Detect which cell encompasses the target text, then output its [x, y] center coordinate. 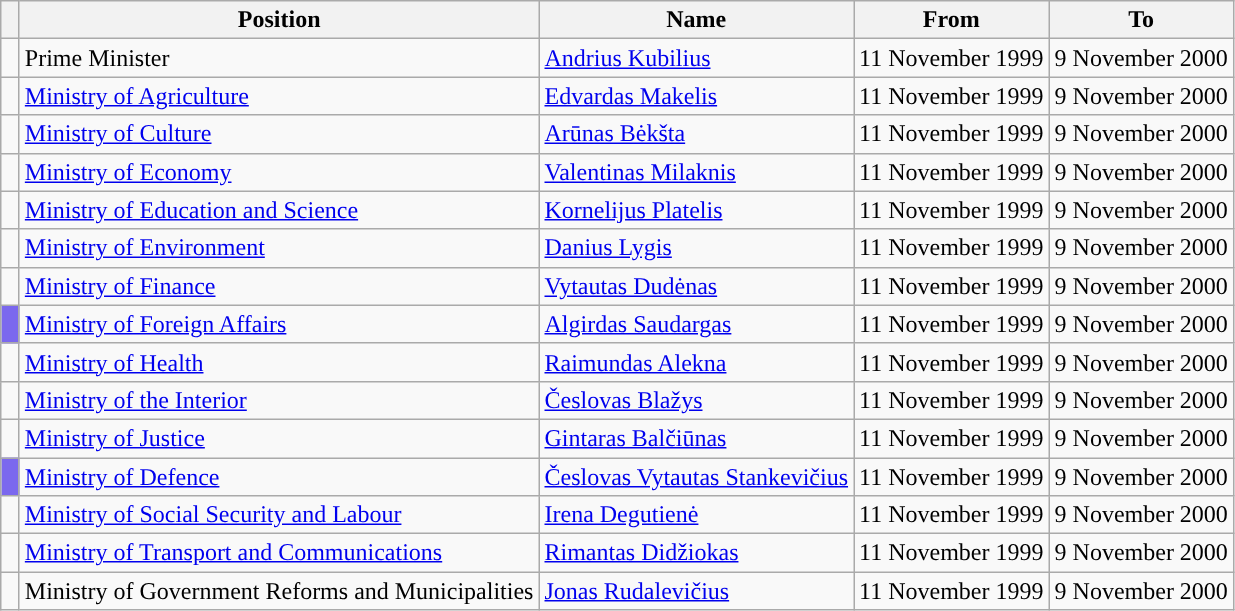
Ministry of Culture [279, 134]
Ministry of Justice [279, 438]
Ministry of Finance [279, 286]
Ministry of Social Security and Labour [279, 515]
Prime Minister [279, 58]
Ministry of Economy [279, 172]
From [952, 20]
Česlovas Blažys [696, 400]
Danius Lygis [696, 248]
Arūnas Bėkšta [696, 134]
Ministry of Transport and Communications [279, 553]
Irena Degutienė [696, 515]
Ministry of Government Reforms and Municipalities [279, 591]
Rimantas Didžiokas [696, 553]
Ministry of Agriculture [279, 96]
Algirdas Saudargas [696, 324]
Andrius Kubilius [696, 58]
Ministry of the Interior [279, 400]
Česlovas Vytautas Stankevičius [696, 477]
Ministry of Foreign Affairs [279, 324]
Ministry of Environment [279, 248]
Name [696, 20]
Edvardas Makelis [696, 96]
Raimundas Alekna [696, 362]
Vytautas Dudėnas [696, 286]
To [1141, 20]
Ministry of Education and Science [279, 210]
Gintaras Balčiūnas [696, 438]
Jonas Rudalevičius [696, 591]
Valentinas Milaknis [696, 172]
Ministry of Defence [279, 477]
Kornelijus Platelis [696, 210]
Position [279, 20]
Ministry of Health [279, 362]
